Return the [X, Y] coordinate for the center point of the cell that contains the specified text.  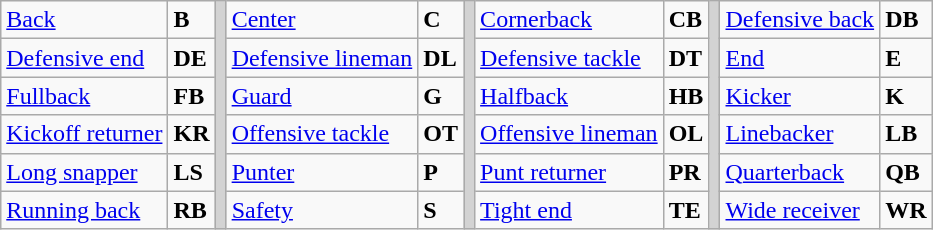
HB [686, 96]
OT [441, 134]
KR [192, 134]
WR [906, 210]
Kickoff returner [84, 134]
Back [84, 20]
Linebacker [800, 134]
Fullback [84, 96]
RB [192, 210]
FB [192, 96]
S [441, 210]
Long snapper [84, 172]
Punt returner [570, 172]
TE [686, 210]
DT [686, 58]
E [906, 58]
PR [686, 172]
LB [906, 134]
DB [906, 20]
Guard [322, 96]
DE [192, 58]
Halfback [570, 96]
Cornerback [570, 20]
Offensive lineman [570, 134]
Tight end [570, 210]
OL [686, 134]
DL [441, 58]
LS [192, 172]
QB [906, 172]
Defensive lineman [322, 58]
G [441, 96]
Center [322, 20]
B [192, 20]
Defensive end [84, 58]
Quarterback [800, 172]
Defensive tackle [570, 58]
Running back [84, 210]
K [906, 96]
End [800, 58]
Kicker [800, 96]
Defensive back [800, 20]
Punter [322, 172]
CB [686, 20]
Wide receiver [800, 210]
Offensive tackle [322, 134]
C [441, 20]
Safety [322, 210]
P [441, 172]
